Capture the cell that displays the provided text and extract its (x, y) central coordinate. 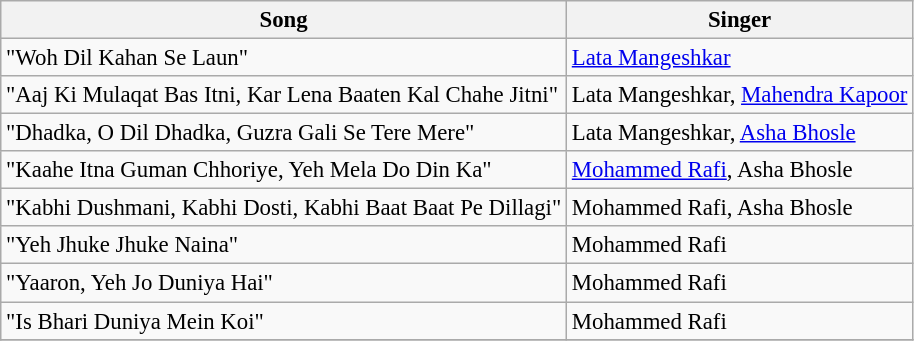
"Dhadka, O Dil Dhadka, Guzra Gali Se Tere Mere" (284, 133)
"Is Bhari Duniya Mein Koi" (284, 321)
"Yeh Jhuke Jhuke Naina" (284, 245)
"Woh Dil Kahan Se Laun" (284, 58)
Lata Mangeshkar (739, 58)
Song (284, 20)
Singer (739, 20)
"Kaahe Itna Guman Chhoriye, Yeh Mela Do Din Ka" (284, 170)
"Yaaron, Yeh Jo Duniya Hai" (284, 283)
"Aaj Ki Mulaqat Bas Itni, Kar Lena Baaten Kal Chahe Jitni" (284, 95)
Lata Mangeshkar, Mahendra Kapoor (739, 95)
Lata Mangeshkar, Asha Bhosle (739, 133)
"Kabhi Dushmani, Kabhi Dosti, Kabhi Baat Baat Pe Dillagi" (284, 208)
